For the text-containing cell, return its midpoint in (x, y) coordinate format. 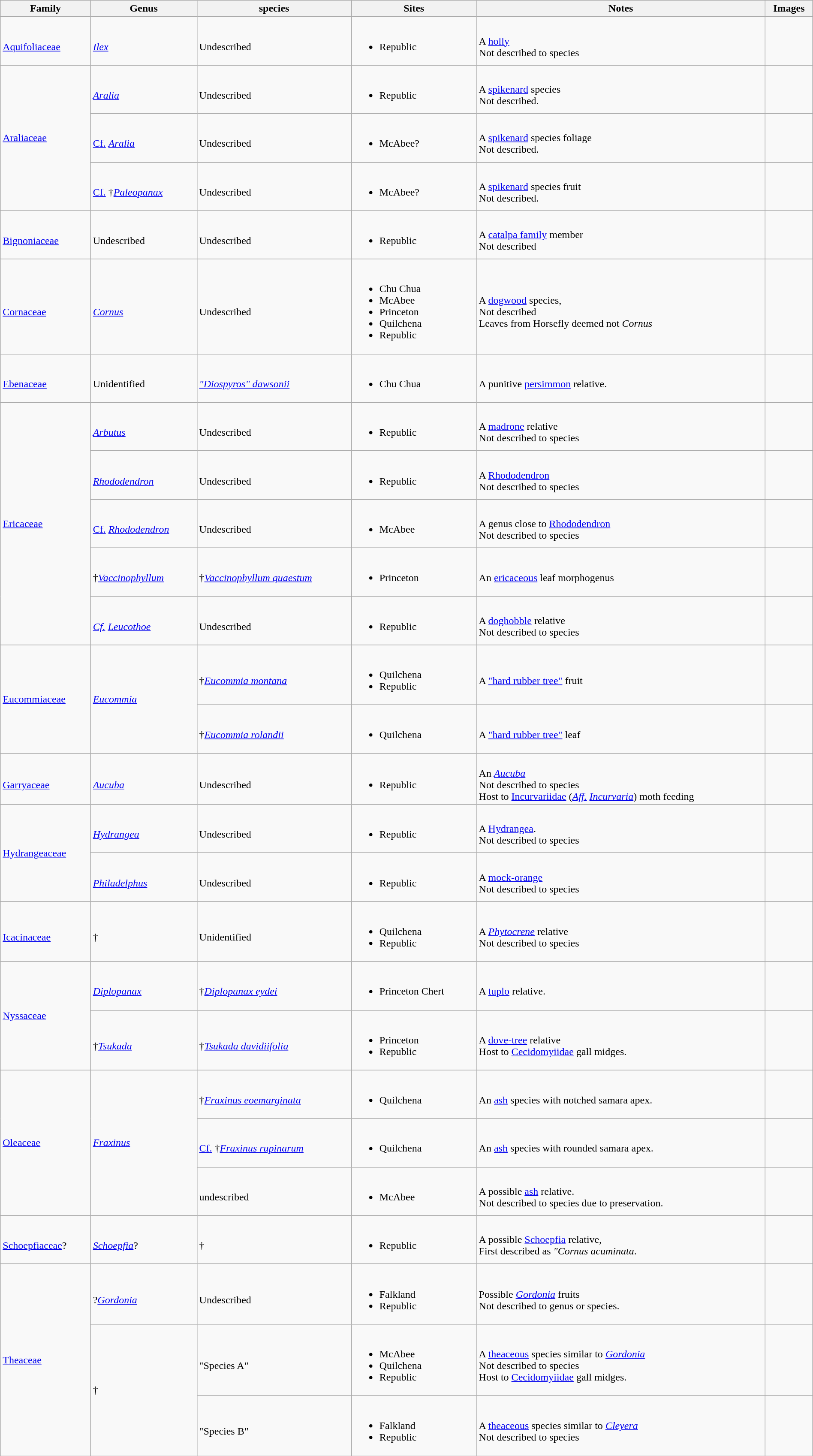
"Species B" (274, 1426)
Ericaceae (45, 523)
†Tsukada davidiifolia (274, 1040)
Hydrangea (144, 829)
Ebenaceae (45, 378)
A punitive persimmon relative. (621, 378)
Cornaceae (45, 306)
Aucuba (144, 779)
A theaceous species similar to CleyeraNot described to species (621, 1426)
†Diplopanax eydei (274, 986)
A possible Schoepfia relative,First described as "Cornus acuminata. (621, 1239)
"Diospyros" dawsonii (274, 378)
Theaceae (45, 1360)
Nyssaceae (45, 1016)
Chu Chua (414, 378)
A dogwood species,Not describedLeaves from Horsefly deemed not Cornus (621, 306)
Icacinaceae (45, 931)
Cf. Rhododendron (144, 523)
Oleaceae (45, 1142)
Ilex (144, 41)
PrincetonRepublic (414, 1040)
A RhododendronNot described to species (621, 475)
Philadelphus (144, 877)
Bignoniaceae (45, 235)
A holly Not described to species (621, 41)
Arbutus (144, 426)
A Hydrangea. Not described to species (621, 829)
species (274, 9)
McAbeeQuilchenaRepublic (414, 1360)
A genus close to RhododendronNot described to species (621, 523)
Possible Gordonia fruitsNot described to genus or species. (621, 1294)
A "hard rubber tree" leaf (621, 729)
Cf. Aralia (144, 138)
Schoepfiaceae? (45, 1239)
Aquifoliaceae (45, 41)
Eucommia (144, 699)
Images (789, 9)
Eucommiaceae (45, 699)
Cf. †Paleopanax (144, 186)
Hydrangeaceae (45, 853)
†Tsukada (144, 1040)
Cf. †Fraxinus rupinarum (274, 1142)
A Phytocrene relativeNot described to species (621, 931)
†Eucommia rolandii (274, 729)
Rhododendron (144, 475)
A "hard rubber tree" fruit (621, 675)
A dove-tree relative Host to Cecidomyiidae gall midges. (621, 1040)
Diplopanax (144, 986)
†Eucommia montana (274, 675)
A tuplo relative. (621, 986)
Family (45, 9)
†Vaccinophyllum quaestum (274, 572)
A mock-orangeNot described to species (621, 877)
Garryaceae (45, 779)
Araliaceae (45, 138)
A spikenard speciesNot described. (621, 89)
Notes (621, 9)
?Gordonia (144, 1294)
An ash species with notched samara apex. (621, 1094)
Princeton Chert (414, 986)
Schoepfia? (144, 1239)
An Aucuba Not described to speciesHost to Incurvariidae (Aff. Incurvaria) moth feeding (621, 779)
Sites (414, 9)
Princeton (414, 572)
†Vaccinophyllum (144, 572)
A doghobble relativeNot described to species (621, 620)
An ericaceous leaf morphogenus (621, 572)
Chu ChuaMcAbeePrincetonQuilchenaRepublic (414, 306)
undescribed (274, 1191)
A spikenard species foliageNot described. (621, 138)
†Fraxinus eoemarginata (274, 1094)
A madrone relativeNot described to species (621, 426)
Genus (144, 9)
A catalpa family member Not described (621, 235)
Cornus (144, 306)
Fraxinus (144, 1142)
A possible ash relative. Not described to species due to preservation. (621, 1191)
Cf. Leucothoe (144, 620)
Aralia (144, 89)
A spikenard species fruitNot described. (621, 186)
An ash species with rounded samara apex. (621, 1142)
A theaceous species similar to GordoniaNot described to species Host to Cecidomyiidae gall midges. (621, 1360)
"Species A" (274, 1360)
